Search for the cell housing the specified text and yield its (X, Y) center coordinate. 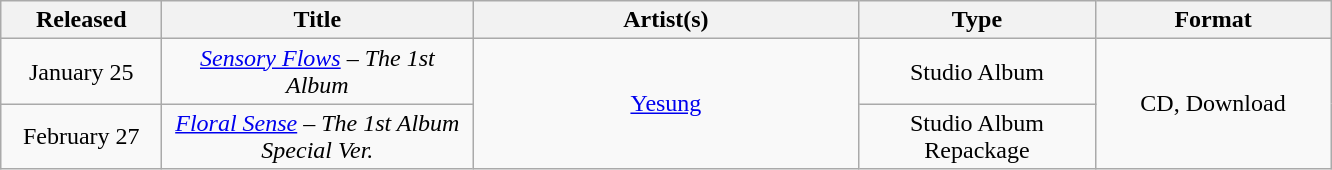
Artist(s) (666, 20)
Format (1213, 20)
Yesung (666, 104)
Studio Album (977, 72)
February 27 (82, 136)
Title (318, 20)
Released (82, 20)
Type (977, 20)
January 25 (82, 72)
Floral Sense – The 1st Album Special Ver. (318, 136)
Studio Album Repackage (977, 136)
Sensory Flows – The 1st Album (318, 72)
CD, Download (1213, 104)
